Capture the cell that displays the provided text and extract its (x, y) central coordinate. 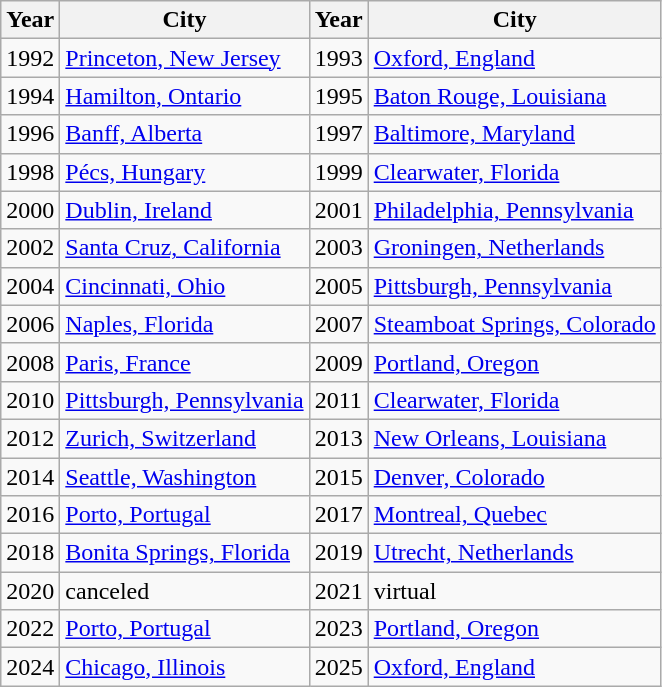
1997 (338, 134)
2001 (338, 210)
2010 (30, 400)
2002 (30, 248)
Seattle, Washington (184, 477)
2024 (30, 667)
Bonita Springs, Florida (184, 553)
Baton Rouge, Louisiana (514, 96)
Montreal, Quebec (514, 515)
2017 (338, 515)
2006 (30, 324)
Groningen, Netherlands (514, 248)
2019 (338, 553)
2012 (30, 438)
1994 (30, 96)
Princeton, New Jersey (184, 58)
1995 (338, 96)
1999 (338, 172)
2022 (30, 629)
2020 (30, 591)
2016 (30, 515)
1993 (338, 58)
2023 (338, 629)
Zurich, Switzerland (184, 438)
Steamboat Springs, Colorado (514, 324)
New Orleans, Louisiana (514, 438)
2004 (30, 286)
Baltimore, Maryland (514, 134)
2000 (30, 210)
1992 (30, 58)
Santa Cruz, California (184, 248)
2011 (338, 400)
2018 (30, 553)
Naples, Florida (184, 324)
2009 (338, 362)
Dublin, Ireland (184, 210)
Chicago, Illinois (184, 667)
2005 (338, 286)
Paris, France (184, 362)
virtual (514, 591)
2008 (30, 362)
1996 (30, 134)
Cincinnati, Ohio (184, 286)
Philadelphia, Pennsylvania (514, 210)
2013 (338, 438)
Denver, Colorado (514, 477)
Utrecht, Netherlands (514, 553)
2015 (338, 477)
2025 (338, 667)
1998 (30, 172)
Pécs, Hungary (184, 172)
canceled (184, 591)
2021 (338, 591)
2007 (338, 324)
Hamilton, Ontario (184, 96)
2003 (338, 248)
Banff, Alberta (184, 134)
2014 (30, 477)
